Return the (x, y) coordinate for the center point of the cell that contains the specified text.  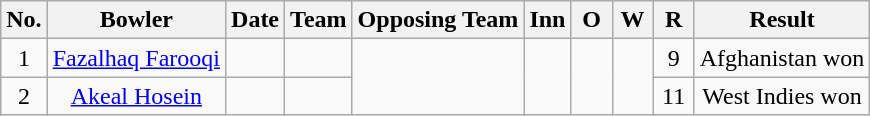
West Indies won (782, 96)
9 (674, 58)
2 (24, 96)
R (674, 20)
No. (24, 20)
Afghanistan won (782, 58)
Date (256, 20)
Inn (548, 20)
O (592, 20)
W (632, 20)
Akeal Hosein (136, 96)
1 (24, 58)
Team (319, 20)
Bowler (136, 20)
11 (674, 96)
Result (782, 20)
Fazalhaq Farooqi (136, 58)
Opposing Team (438, 20)
